Output the (X, Y) coordinate of the center of the cell containing the given text.  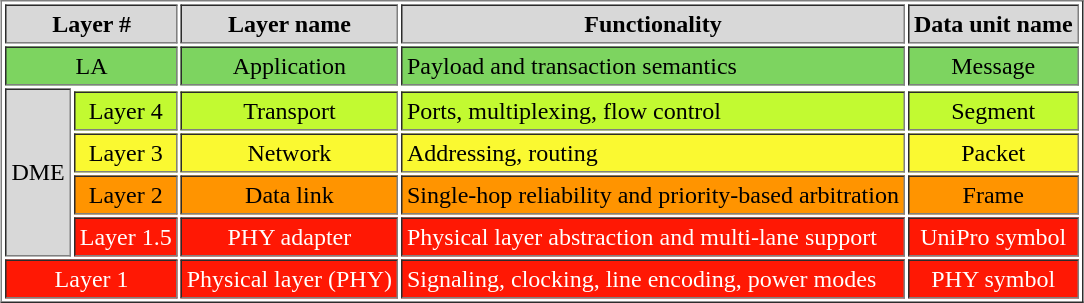
DME (38, 172)
Application (290, 66)
Ports, multiplexing, flow control (653, 112)
Layer 2 (126, 196)
Network (290, 154)
Segment (994, 112)
Physical layer abstraction and multi-lane support (653, 238)
Payload and transaction semantics (653, 66)
LA (91, 66)
Layer 1.5 (126, 238)
PHY symbol (994, 280)
Data unit name (994, 24)
Layer 1 (91, 280)
Transport (290, 112)
Layer # (91, 24)
Message (994, 66)
Packet (994, 154)
PHY adapter (290, 238)
Physical layer (PHY) (290, 280)
Layer name (290, 24)
Layer 3 (126, 154)
UniPro symbol (994, 238)
Frame (994, 196)
Functionality (653, 24)
Data link (290, 196)
Layer 4 (126, 112)
Addressing, routing (653, 154)
Signaling, clocking, line encoding, power modes (653, 280)
Single-hop reliability and priority-based arbitration (653, 196)
